Output the [X, Y] coordinate of the center of the cell containing the given text.  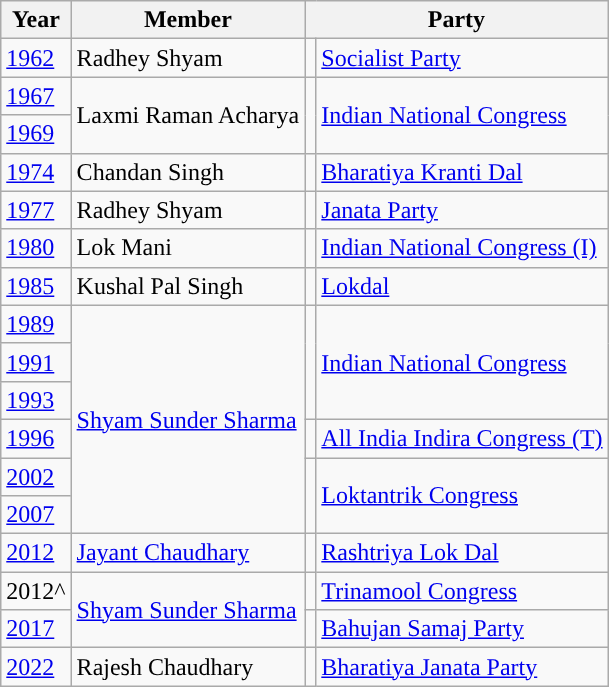
Jayant Chaudhary [188, 553]
2002 [36, 477]
1974 [36, 172]
Janata Party [462, 210]
Socialist Party [462, 58]
Party [456, 20]
1969 [36, 134]
All India Indira Congress (T) [462, 438]
Year [36, 20]
Chandan Singh [188, 172]
1985 [36, 286]
1993 [36, 400]
2022 [36, 667]
Bharatiya Janata Party [462, 667]
Rajesh Chaudhary [188, 667]
2007 [36, 515]
1977 [36, 210]
1980 [36, 248]
2012^ [36, 591]
Indian National Congress (I) [462, 248]
Kushal Pal Singh [188, 286]
Rashtriya Lok Dal [462, 553]
1989 [36, 324]
1962 [36, 58]
Loktantrik Congress [462, 496]
1996 [36, 438]
1967 [36, 96]
Bharatiya Kranti Dal [462, 172]
2012 [36, 553]
Bahujan Samaj Party [462, 629]
2017 [36, 629]
Member [188, 20]
Laxmi Raman Acharya [188, 115]
Lok Mani [188, 248]
Lokdal [462, 286]
Trinamool Congress [462, 591]
1991 [36, 362]
